Locate the cell with the specified text and output its (X, Y) center coordinate. 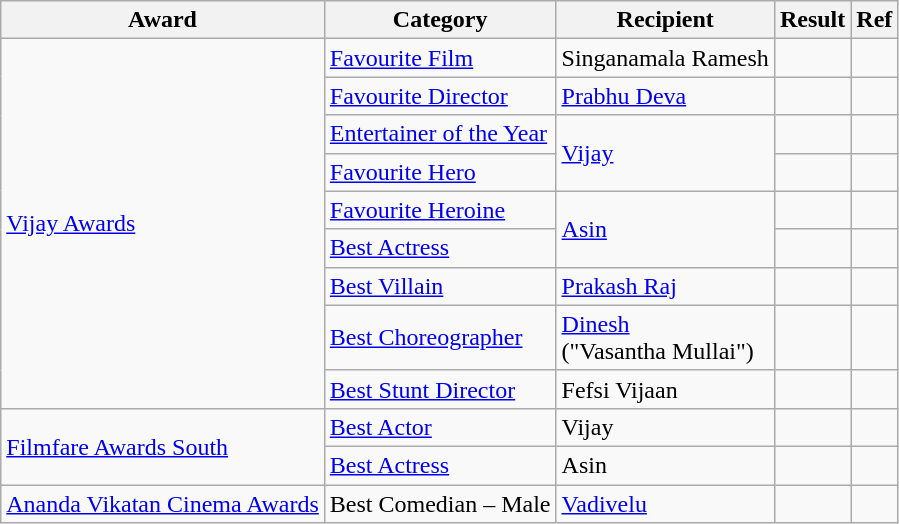
Best Villain (440, 286)
Best Stunt Director (440, 389)
Filmfare Awards South (163, 446)
Vijay Awards (163, 224)
Category (440, 20)
Favourite Hero (440, 172)
Favourite Heroine (440, 210)
Vadivelu (665, 503)
Best Comedian – Male (440, 503)
Prakash Raj (665, 286)
Prabhu Deva (665, 96)
Recipient (665, 20)
Dinesh("Vasantha Mullai") (665, 338)
Best Choreographer (440, 338)
Entertainer of the Year (440, 134)
Singanamala Ramesh (665, 58)
Favourite Director (440, 96)
Result (812, 20)
Favourite Film (440, 58)
Ananda Vikatan Cinema Awards (163, 503)
Best Actor (440, 427)
Award (163, 20)
Fefsi Vijaan (665, 389)
Ref (874, 20)
